Capture the cell that displays the provided text and extract its [x, y] central coordinate. 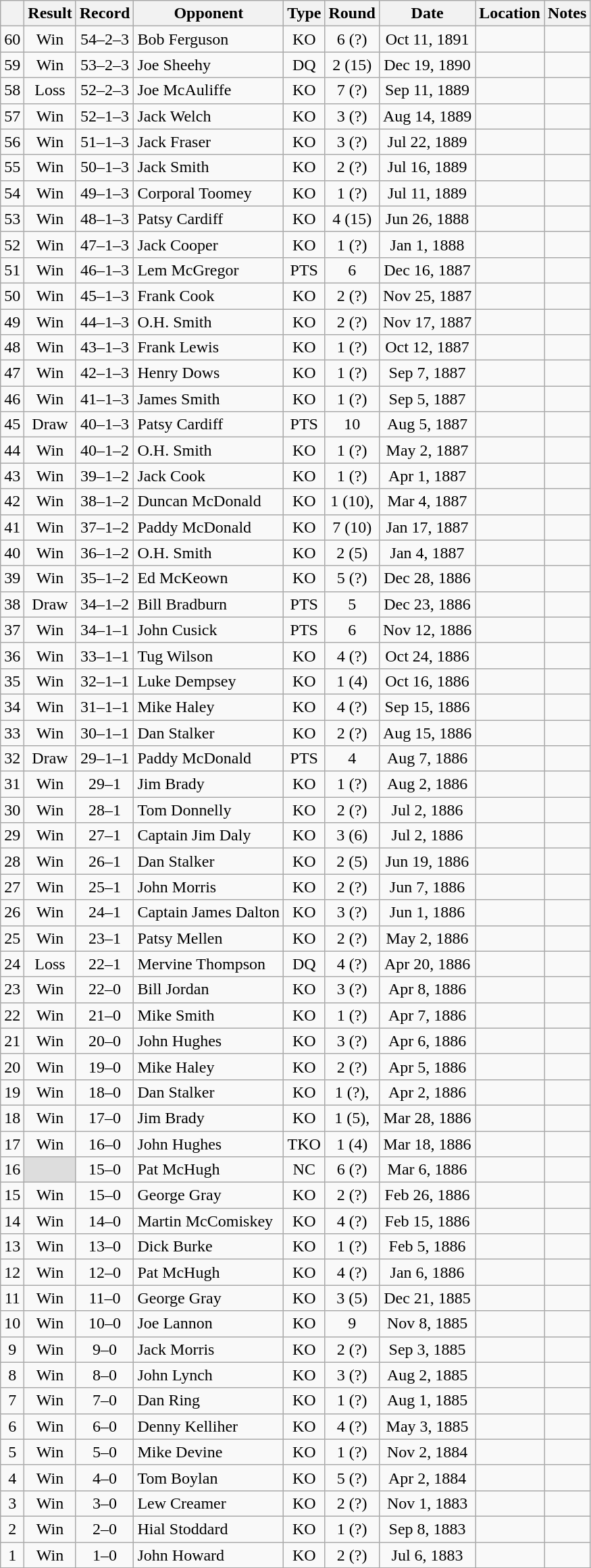
3 (5) [352, 1298]
Jul 6, 1883 [427, 1555]
52 [12, 244]
Apr 2, 1884 [427, 1478]
Aug 5, 1887 [427, 425]
Jack Cook [209, 476]
8 [12, 1375]
Joe McAuliffe [209, 90]
Bill Bradburn [209, 604]
48–1–3 [105, 219]
23–1 [105, 938]
11 [12, 1298]
38–1–2 [105, 502]
51–1–3 [105, 142]
Bill Jordan [209, 990]
19 [12, 1092]
53–2–3 [105, 65]
26 [12, 913]
Apr 20, 1886 [427, 964]
60 [12, 39]
1 [12, 1555]
22–1 [105, 964]
Aug 2, 1885 [427, 1375]
40 [12, 553]
30–1–1 [105, 732]
16 [12, 1170]
4 (15) [352, 219]
40–1–2 [105, 450]
29–1 [105, 784]
7–0 [105, 1401]
May 2, 1886 [427, 938]
42 [12, 502]
Sep 3, 1885 [427, 1349]
34 [12, 707]
Apr 5, 1886 [427, 1066]
7 (?) [352, 90]
18 [12, 1118]
Dan Ring [209, 1401]
25 [12, 938]
59 [12, 65]
Feb 26, 1886 [427, 1195]
Mike Smith [209, 1015]
54–2–3 [105, 39]
May 2, 1887 [427, 450]
Corporal Toomey [209, 193]
Mervine Thompson [209, 964]
20–0 [105, 1041]
53 [12, 219]
Patsy Mellen [209, 938]
30 [12, 810]
58 [12, 90]
50 [12, 296]
57 [12, 116]
20 [12, 1066]
Dec 23, 1886 [427, 604]
4–0 [105, 1478]
21–0 [105, 1015]
51 [12, 270]
TKO [304, 1144]
35–1–2 [105, 578]
Apr 2, 1886 [427, 1092]
Dec 28, 1886 [427, 578]
2–0 [105, 1529]
52–2–3 [105, 90]
Sep 8, 1883 [427, 1529]
Denny Kelliher [209, 1426]
41–1–3 [105, 399]
Feb 5, 1886 [427, 1247]
Aug 2, 1886 [427, 784]
9–0 [105, 1349]
39 [12, 578]
Captain James Dalton [209, 913]
Oct 16, 1886 [427, 681]
46 [12, 399]
32–1–1 [105, 681]
44–1–3 [105, 322]
14 [12, 1221]
Mar 28, 1886 [427, 1118]
48 [12, 348]
Aug 15, 1886 [427, 732]
12 [12, 1272]
Nov 25, 1887 [427, 296]
NC [304, 1170]
Nov 1, 1883 [427, 1503]
Apr 8, 1886 [427, 990]
Round [352, 13]
James Smith [209, 399]
26–1 [105, 861]
Nov 8, 1885 [427, 1324]
Date [427, 13]
Oct 24, 1886 [427, 655]
43 [12, 476]
17–0 [105, 1118]
21 [12, 1041]
Sep 5, 1887 [427, 399]
5–0 [105, 1452]
25–1 [105, 887]
Dick Burke [209, 1247]
Mar 6, 1886 [427, 1170]
Frank Cook [209, 296]
Nov 12, 1886 [427, 630]
Dec 19, 1890 [427, 65]
13–0 [105, 1247]
Ed McKeown [209, 578]
8–0 [105, 1375]
Tug Wilson [209, 655]
Jun 26, 1888 [427, 219]
27–1 [105, 836]
29 [12, 836]
John Morris [209, 887]
Notes [567, 13]
36 [12, 655]
15 [12, 1195]
6–0 [105, 1426]
3–0 [105, 1503]
41 [12, 527]
Tom Donnelly [209, 810]
11–0 [105, 1298]
Jack Welch [209, 116]
Hial Stoddard [209, 1529]
18–0 [105, 1092]
Aug 14, 1889 [427, 116]
47 [12, 373]
Location [510, 13]
Jul 22, 1889 [427, 142]
33 [12, 732]
Aug 7, 1886 [427, 759]
Lew Creamer [209, 1503]
46–1–3 [105, 270]
17 [12, 1144]
47–1–3 [105, 244]
Apr 1, 1887 [427, 476]
Aug 1, 1885 [427, 1401]
Joe Lannon [209, 1324]
Sep 7, 1887 [427, 373]
31 [12, 784]
56 [12, 142]
43–1–3 [105, 348]
Luke Dempsey [209, 681]
Martin McComiskey [209, 1221]
7 (10) [352, 527]
45–1–3 [105, 296]
Mike Devine [209, 1452]
3 (6) [352, 836]
Jun 19, 1886 [427, 861]
Jack Fraser [209, 142]
Nov 2, 1884 [427, 1452]
Frank Lewis [209, 348]
Tom Boylan [209, 1478]
31–1–1 [105, 707]
7 [12, 1401]
Dec 16, 1887 [427, 270]
54 [12, 193]
42–1–3 [105, 373]
44 [12, 450]
Type [304, 13]
Lem McGregor [209, 270]
19–0 [105, 1066]
50–1–3 [105, 167]
Record [105, 13]
1 (5), [352, 1118]
40–1–3 [105, 425]
33–1–1 [105, 655]
27 [12, 887]
14–0 [105, 1221]
John Howard [209, 1555]
39–1–2 [105, 476]
45 [12, 425]
36–1–2 [105, 553]
49–1–3 [105, 193]
Oct 12, 1887 [427, 348]
Bob Ferguson [209, 39]
24–1 [105, 913]
Dec 21, 1885 [427, 1298]
23 [12, 990]
Jan 6, 1886 [427, 1272]
Jun 1, 1886 [427, 913]
2 (15) [352, 65]
16–0 [105, 1144]
Jan 1, 1888 [427, 244]
3 [12, 1503]
John Lynch [209, 1375]
12–0 [105, 1272]
38 [12, 604]
Jul 16, 1889 [427, 167]
Result [50, 13]
55 [12, 167]
Henry Dows [209, 373]
Captain Jim Daly [209, 836]
Oct 11, 1891 [427, 39]
Nov 17, 1887 [427, 322]
24 [12, 964]
29–1–1 [105, 759]
10–0 [105, 1324]
1 (?), [352, 1092]
Mar 18, 1886 [427, 1144]
Feb 15, 1886 [427, 1221]
34–1–2 [105, 604]
Jan 4, 1887 [427, 553]
Jack Morris [209, 1349]
22 [12, 1015]
28–1 [105, 810]
37–1–2 [105, 527]
May 3, 1885 [427, 1426]
Joe Sheehy [209, 65]
35 [12, 681]
Opponent [209, 13]
Jack Cooper [209, 244]
Duncan McDonald [209, 502]
37 [12, 630]
Apr 7, 1886 [427, 1015]
28 [12, 861]
Apr 6, 1886 [427, 1041]
1–0 [105, 1555]
John Cusick [209, 630]
Sep 11, 1889 [427, 90]
Sep 15, 1886 [427, 707]
Jan 17, 1887 [427, 527]
52–1–3 [105, 116]
22–0 [105, 990]
1 (10), [352, 502]
13 [12, 1247]
34–1–1 [105, 630]
Jack Smith [209, 167]
2 [12, 1529]
Jul 11, 1889 [427, 193]
Mar 4, 1887 [427, 502]
49 [12, 322]
Jun 7, 1886 [427, 887]
32 [12, 759]
